Locate the cell with the specified text and output its [X, Y] center coordinate. 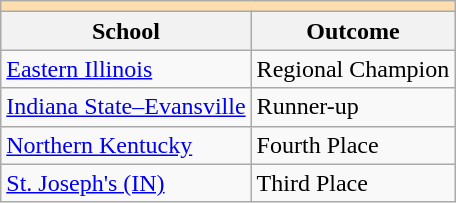
Fourth Place [353, 145]
St. Joseph's (IN) [126, 183]
Indiana State–Evansville [126, 107]
Regional Champion [353, 69]
Eastern Illinois [126, 69]
Third Place [353, 183]
School [126, 31]
Runner-up [353, 107]
Northern Kentucky [126, 145]
Outcome [353, 31]
